Scan for the cell matching the given text and deliver its (x, y) coordinate at center. 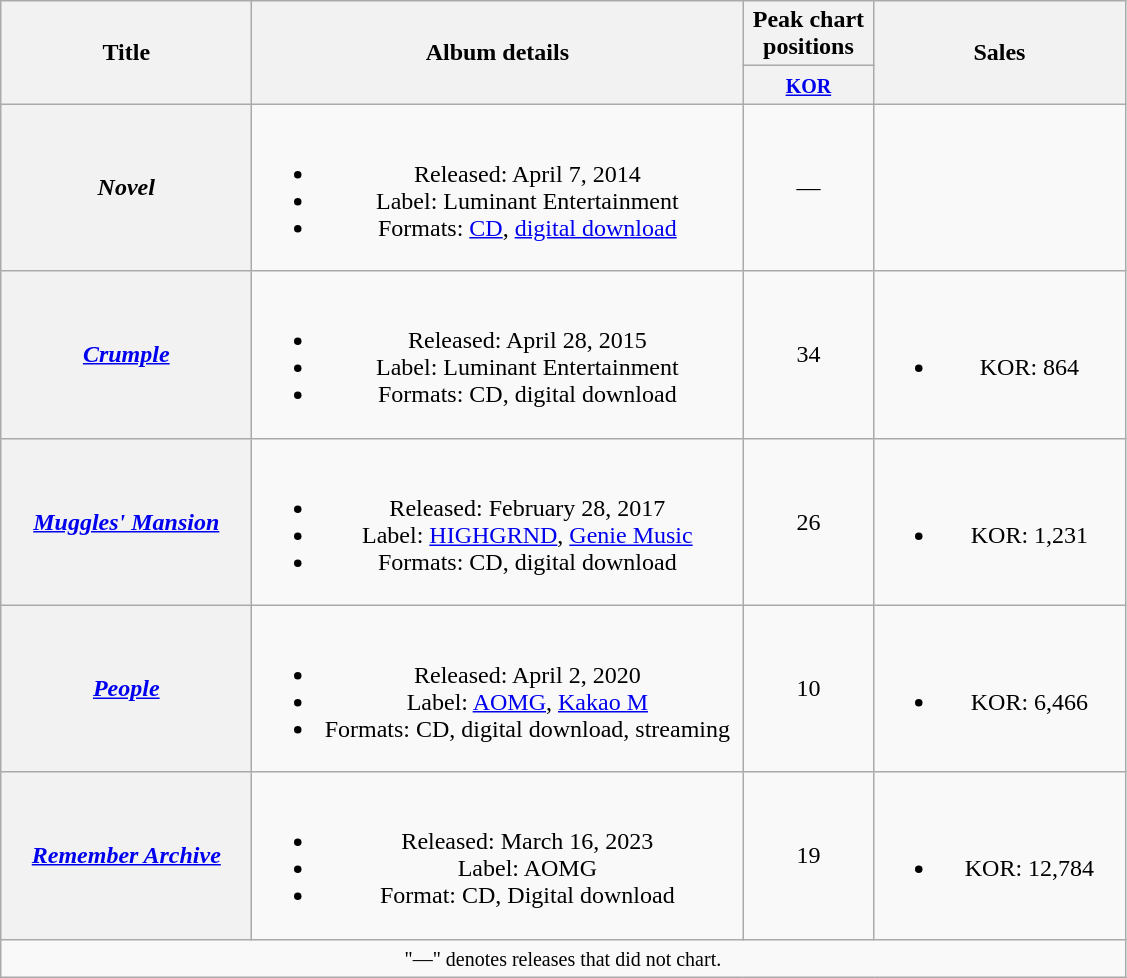
— (808, 188)
Released: February 28, 2017Label: HIGHGRND, Genie MusicFormats: CD, digital download (498, 522)
26 (808, 522)
Released: March 16, 2023Label: AOMGFormat: CD, Digital download (498, 856)
Remember Archive (126, 856)
Released: April 28, 2015Label: Luminant EntertainmentFormats: CD, digital download (498, 354)
Album details (498, 52)
Crumple (126, 354)
KOR: 1,231 (1000, 522)
Novel (126, 188)
10 (808, 688)
KOR: 6,466 (1000, 688)
"—" denotes releases that did not chart. (563, 958)
Released: April 2, 2020Label: AOMG, Kakao MFormats: CD, digital download, streaming (498, 688)
Released: April 7, 2014Label: Luminant EntertainmentFormats: CD, digital download (498, 188)
Sales (1000, 52)
KOR (808, 85)
Peak chart positions (808, 34)
34 (808, 354)
Title (126, 52)
Muggles' Mansion (126, 522)
19 (808, 856)
KOR: 864 (1000, 354)
KOR: 12,784 (1000, 856)
People (126, 688)
